Extract the [x, y] coordinate from the center of the cell holding the provided text.  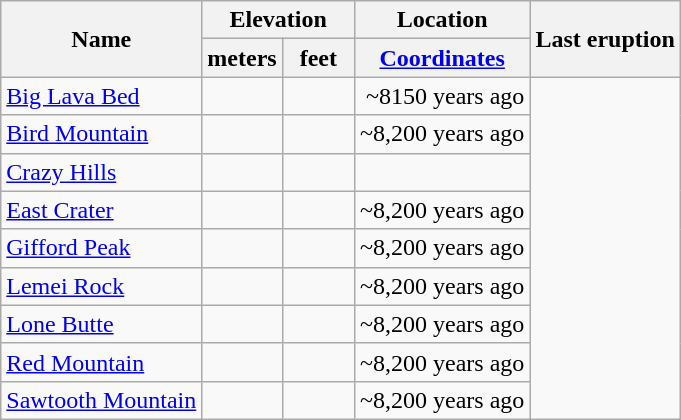
Crazy Hills [102, 172]
Elevation [278, 20]
Sawtooth Mountain [102, 400]
East Crater [102, 210]
Gifford Peak [102, 248]
~8150 years ago [442, 96]
meters [242, 58]
Red Mountain [102, 362]
Bird Mountain [102, 134]
Lemei Rock [102, 286]
Location [442, 20]
Big Lava Bed [102, 96]
feet [318, 58]
Coordinates [442, 58]
Last eruption [605, 39]
Name [102, 39]
Lone Butte [102, 324]
